Pinpoint the cell where the given text exists, returning its (X, Y) midpoint coordinate. 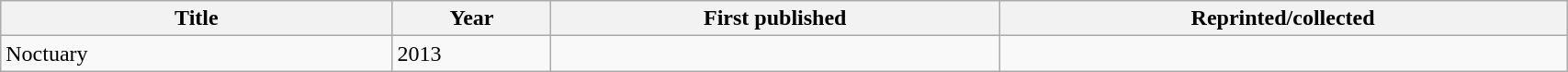
Title (197, 18)
Noctuary (197, 54)
First published (775, 18)
2013 (472, 54)
Year (472, 18)
Reprinted/collected (1283, 18)
